Output the (X, Y) coordinate of the center of the cell containing the given text.  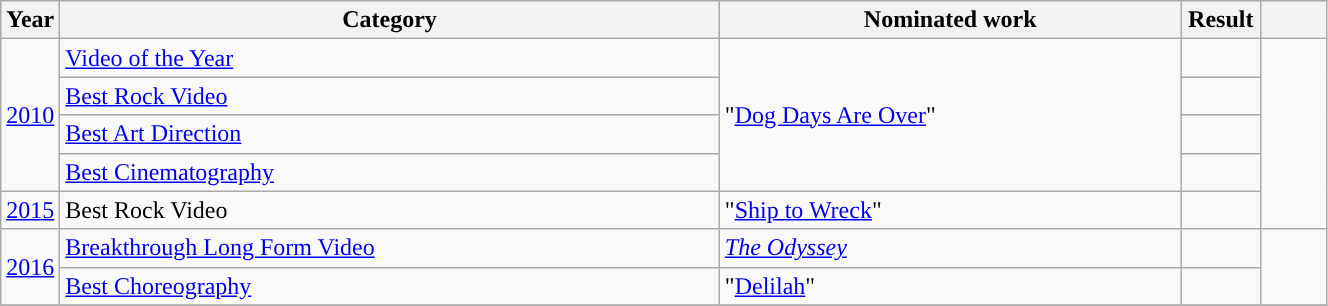
2010 (30, 115)
"Dog Days Are Over" (950, 115)
Result (1221, 20)
"Ship to Wreck" (950, 210)
The Odyssey (950, 248)
2016 (30, 267)
Best Choreography (390, 286)
Nominated work (950, 20)
Best Cinematography (390, 172)
Best Art Direction (390, 134)
Breakthrough Long Form Video (390, 248)
Video of the Year (390, 58)
"Delilah" (950, 286)
2015 (30, 210)
Year (30, 20)
Category (390, 20)
